Identify which cell holds the provided text, then report its [X, Y] central coordinate. 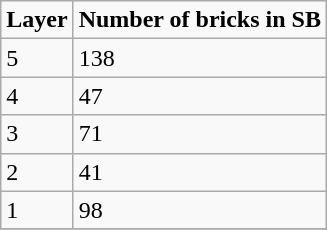
4 [37, 96]
1 [37, 210]
3 [37, 134]
71 [200, 134]
5 [37, 58]
Number of bricks in SB [200, 20]
41 [200, 172]
2 [37, 172]
Layer [37, 20]
98 [200, 210]
47 [200, 96]
138 [200, 58]
